Detect which cell encompasses the target text, then output its (X, Y) center coordinate. 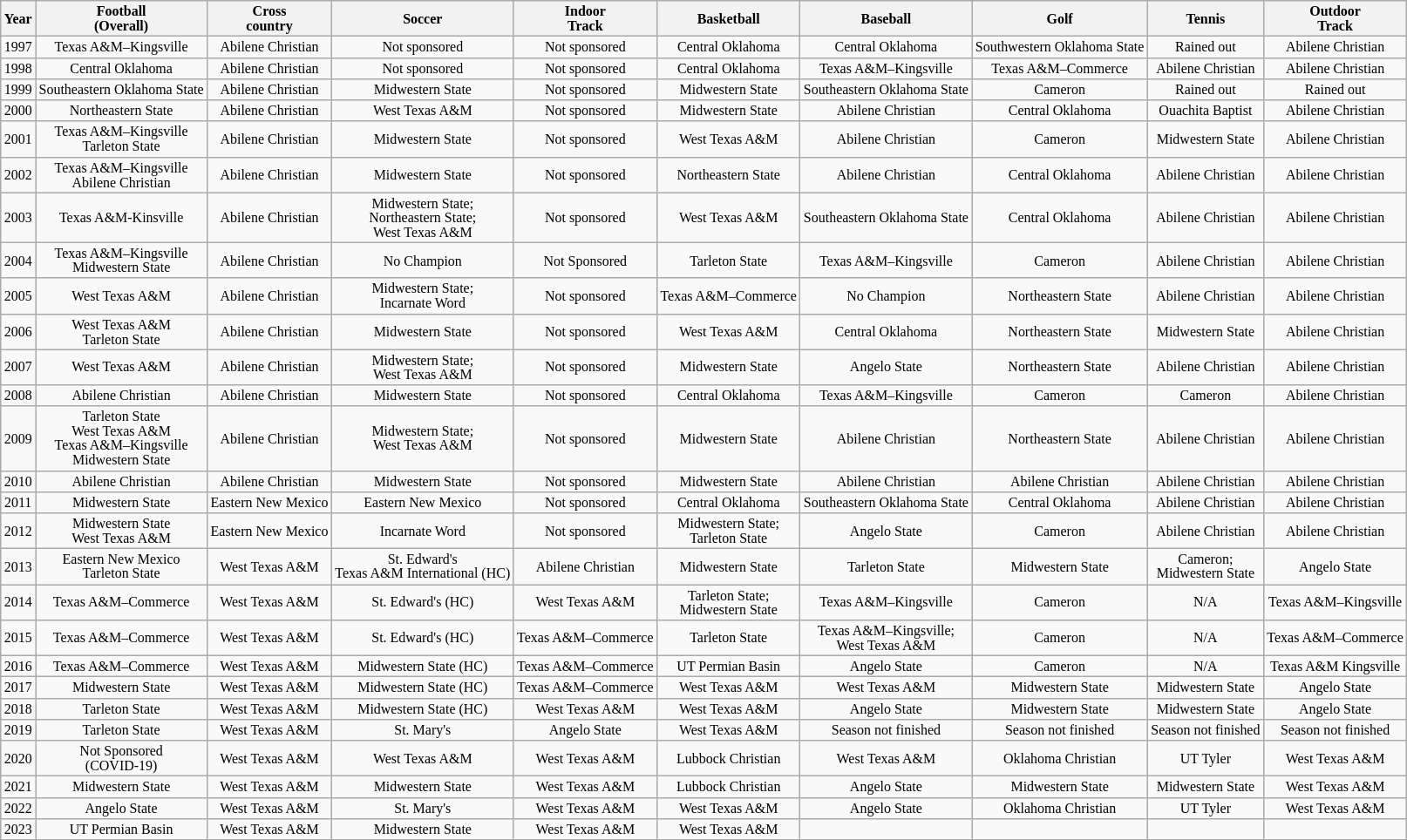
2010 (18, 481)
2023 (18, 829)
Midwestern State;Incarnate Word (422, 296)
2016 (18, 666)
Tarleton State;Midwestern State (729, 601)
Texas A&M–KingsvilleAbilene Christian (122, 174)
Texas A&M–KingsvilleMidwestern State (122, 260)
St. Edward's Texas A&M International (HC) (422, 566)
2012 (18, 530)
2006 (18, 331)
Tennis (1205, 17)
Texas A&M-Kinsville (122, 218)
2007 (18, 368)
Crosscountry (270, 17)
2022 (18, 808)
Incarnate Word (422, 530)
Year (18, 17)
Not Sponsored(COVID-19) (122, 758)
Midwestern State;Tarleton State (729, 530)
Golf (1060, 17)
2005 (18, 296)
2009 (18, 438)
2019 (18, 729)
Midwestern State;Northeastern State;West Texas A&M (422, 218)
OutdoorTrack (1335, 17)
2021 (18, 786)
IndoorTrack (585, 17)
Baseball (886, 17)
2020 (18, 758)
2015 (18, 638)
2000 (18, 110)
Soccer (422, 17)
2008 (18, 395)
Texas A&M–KingsvilleTarleton State (122, 139)
2013 (18, 566)
Football(Overall) (122, 17)
Basketball (729, 17)
2014 (18, 601)
2002 (18, 174)
2001 (18, 139)
Texas A&M–Kingsville;West Texas A&M (886, 638)
2011 (18, 502)
1997 (18, 46)
Tarleton StateWest Texas A&MTexas A&M–KingsvilleMidwestern State (122, 438)
Cameron;Midwestern State (1205, 566)
1999 (18, 89)
1998 (18, 68)
Eastern New MexicoTarleton State (122, 566)
2004 (18, 260)
Texas A&M Kingsville (1335, 666)
2018 (18, 708)
2003 (18, 218)
Southwestern Oklahoma State (1060, 46)
2017 (18, 687)
West Texas A&MTarleton State (122, 331)
Ouachita Baptist (1205, 110)
Not Sponsored (585, 260)
Midwestern StateWest Texas A&M (122, 530)
